Extract the [X, Y] coordinate from the center of the cell holding the provided text.  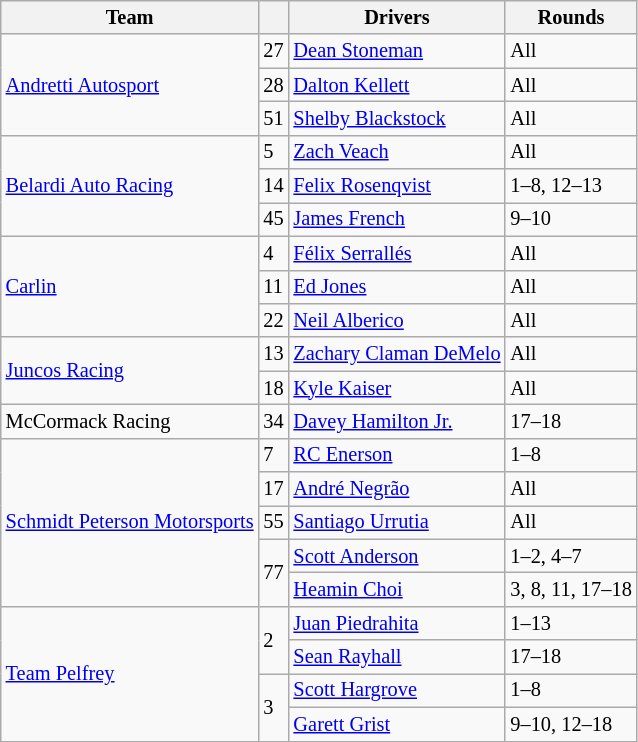
Shelby Blackstock [398, 118]
Zach Veach [398, 152]
77 [273, 572]
11 [273, 287]
9–10 [570, 219]
13 [273, 354]
27 [273, 51]
Team Pelfrey [130, 674]
Schmidt Peterson Motorsports [130, 522]
1–8, 12–13 [570, 186]
Scott Hargrove [398, 690]
17 [273, 489]
Sean Rayhall [398, 657]
Andretti Autosport [130, 84]
Juan Piedrahita [398, 623]
1–13 [570, 623]
Scott Anderson [398, 556]
Zachary Claman DeMelo [398, 354]
Drivers [398, 17]
Garett Grist [398, 724]
3 [273, 706]
4 [273, 253]
McCormack Racing [130, 421]
14 [273, 186]
James French [398, 219]
Félix Serrallés [398, 253]
Carlin [130, 286]
Juncos Racing [130, 370]
9–10, 12–18 [570, 724]
51 [273, 118]
André Negrão [398, 489]
18 [273, 388]
45 [273, 219]
34 [273, 421]
Belardi Auto Racing [130, 186]
2 [273, 640]
Kyle Kaiser [398, 388]
Dean Stoneman [398, 51]
1–2, 4–7 [570, 556]
22 [273, 320]
55 [273, 522]
Rounds [570, 17]
28 [273, 85]
Neil Alberico [398, 320]
Ed Jones [398, 287]
Heamin Choi [398, 589]
Santiago Urrutia [398, 522]
3, 8, 11, 17–18 [570, 589]
7 [273, 455]
RC Enerson [398, 455]
Team [130, 17]
Felix Rosenqvist [398, 186]
5 [273, 152]
Davey Hamilton Jr. [398, 421]
Dalton Kellett [398, 85]
